From the cell containing the given text, extract its center point as (X, Y) coordinate. 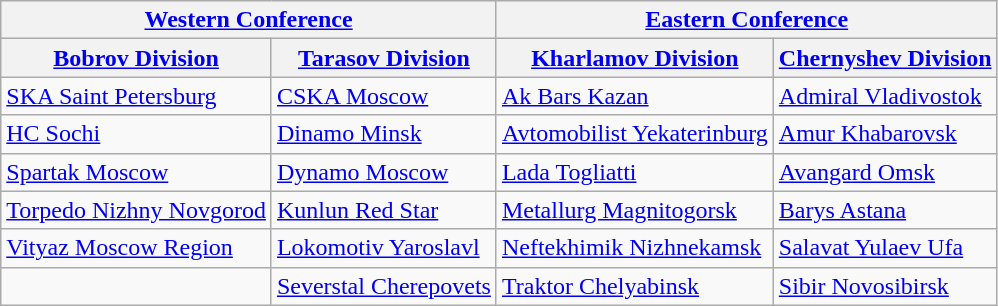
Spartak Moscow (136, 172)
SKA Saint Petersburg (136, 96)
Sibir Novosibirsk (885, 286)
Tarasov Division (384, 58)
Barys Astana (885, 210)
Torpedo Nizhny Novgorod (136, 210)
Admiral Vladivostok (885, 96)
CSKA Moscow (384, 96)
Lada Togliatti (634, 172)
Avangard Omsk (885, 172)
Vityaz Moscow Region (136, 248)
Kunlun Red Star (384, 210)
Eastern Conference (746, 20)
Kharlamov Division (634, 58)
Western Conference (249, 20)
Dynamo Moscow (384, 172)
HC Sochi (136, 134)
Neftekhimik Nizhnekamsk (634, 248)
Severstal Cherepovets (384, 286)
Chernyshev Division (885, 58)
Traktor Chelyabinsk (634, 286)
Salavat Yulaev Ufa (885, 248)
Lokomotiv Yaroslavl (384, 248)
Avtomobilist Yekaterinburg (634, 134)
Amur Khabarovsk (885, 134)
Dinamo Minsk (384, 134)
Bobrov Division (136, 58)
Metallurg Magnitogorsk (634, 210)
Ak Bars Kazan (634, 96)
